Find where the given text appears and provide that cell's center as [x, y] coordinate. 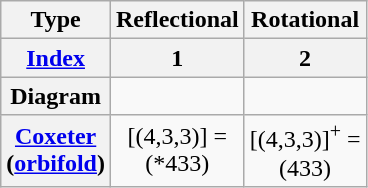
Reflectional [177, 20]
Diagram [56, 96]
Index [56, 58]
[(4,3,3)] = (*433) [177, 151]
1 [177, 58]
[(4,3,3)]+ = (433) [305, 151]
Coxeter(orbifold) [56, 151]
Rotational [305, 20]
2 [305, 58]
Type [56, 20]
